Output the (X, Y) coordinate of the center of the cell containing the given text.  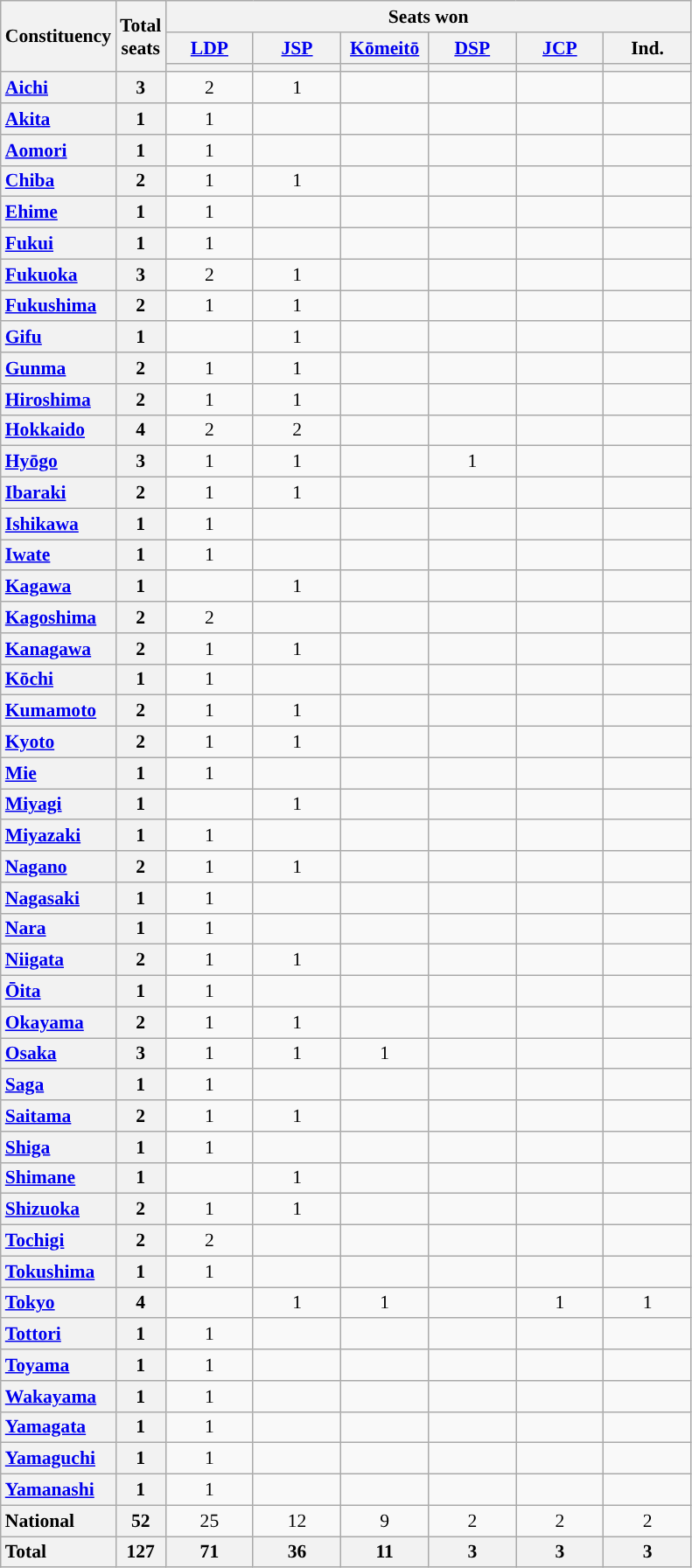
Ind. (647, 48)
Shizuoka (58, 1209)
Tokyo (58, 1303)
Iwate (58, 555)
Nara (58, 929)
Ōita (58, 992)
Akita (58, 119)
Nagasaki (58, 898)
52 (140, 1521)
Kanagawa (58, 649)
Miyagi (58, 805)
Kagoshima (58, 617)
Yamaguchi (58, 1459)
National (58, 1521)
Aichi (58, 88)
Shimane (58, 1178)
Constituency (58, 37)
Saga (58, 1085)
Kagawa (58, 587)
Chiba (58, 181)
Tochigi (58, 1241)
Niigata (58, 960)
Gifu (58, 338)
Kumamoto (58, 711)
Nagano (58, 867)
Kōmeitō (385, 48)
Totalseats (140, 37)
Ishikawa (58, 524)
Fukushima (58, 306)
71 (209, 1552)
12 (297, 1521)
Yamanashi (58, 1490)
25 (209, 1521)
Tokushima (58, 1272)
Okayama (58, 1022)
Aomori (58, 150)
Gunma (58, 368)
9 (385, 1521)
Wakayama (58, 1397)
Hiroshima (58, 400)
Hokkaido (58, 430)
Kyoto (58, 742)
Mie (58, 773)
Seats won (429, 17)
Fukui (58, 244)
JCP (560, 48)
Total (58, 1552)
LDP (209, 48)
Osaka (58, 1054)
Saitama (58, 1116)
Ibaraki (58, 493)
JSP (297, 48)
Miyazaki (58, 836)
Shiga (58, 1147)
127 (140, 1552)
Yamagata (58, 1427)
DSP (472, 48)
Toyama (58, 1365)
Ehime (58, 213)
Hyōgo (58, 462)
Fukuoka (58, 275)
36 (297, 1552)
11 (385, 1552)
Kōchi (58, 679)
Tottori (58, 1335)
